Pinpoint the cell where the given text exists, returning its [x, y] midpoint coordinate. 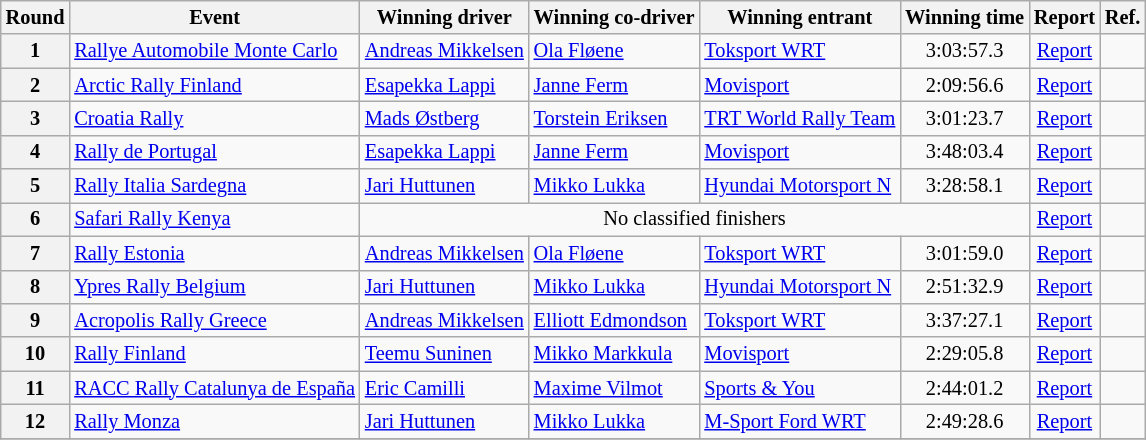
Ypres Rally Belgium [214, 287]
3:01:59.0 [964, 253]
3:48:03.4 [964, 152]
Rallye Automobile Monte Carlo [214, 51]
3:01:23.7 [964, 118]
2:49:28.6 [964, 421]
Ref. [1122, 17]
7 [36, 253]
10 [36, 354]
Mikko Markkula [614, 354]
Winning entrant [800, 17]
12 [36, 421]
Rally Finland [214, 354]
9 [36, 320]
Rally de Portugal [214, 152]
Sports & You [800, 388]
3:37:27.1 [964, 320]
Eric Camilli [444, 388]
2:51:32.9 [964, 287]
11 [36, 388]
Acropolis Rally Greece [214, 320]
Round [36, 17]
Winning co-driver [614, 17]
2 [36, 85]
3:28:58.1 [964, 186]
Mads Østberg [444, 118]
2:09:56.6 [964, 85]
Rally Italia Sardegna [214, 186]
RACC Rally Catalunya de España [214, 388]
3 [36, 118]
Safari Rally Kenya [214, 219]
6 [36, 219]
No classified finishers [694, 219]
Winning driver [444, 17]
3:03:57.3 [964, 51]
8 [36, 287]
Croatia Rally [214, 118]
2:29:05.8 [964, 354]
2:44:01.2 [964, 388]
Arctic Rally Finland [214, 85]
Rally Estonia [214, 253]
4 [36, 152]
1 [36, 51]
TRT World Rally Team [800, 118]
Winning time [964, 17]
Teemu Suninen [444, 354]
Elliott Edmondson [614, 320]
5 [36, 186]
Torstein Eriksen [614, 118]
Event [214, 17]
M-Sport Ford WRT [800, 421]
Maxime Vilmot [614, 388]
Rally Monza [214, 421]
